Search for the cell housing the specified text and yield its (X, Y) center coordinate. 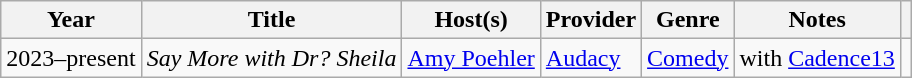
Year (71, 20)
Amy Poehler (471, 58)
2023–present (71, 58)
Comedy (688, 58)
Provider (590, 20)
Host(s) (471, 20)
Title (272, 20)
Notes (817, 20)
with Cadence13 (817, 58)
Genre (688, 20)
Say More with Dr? Sheila (272, 58)
Audacy (590, 58)
